Detect which cell encompasses the target text, then output its [X, Y] center coordinate. 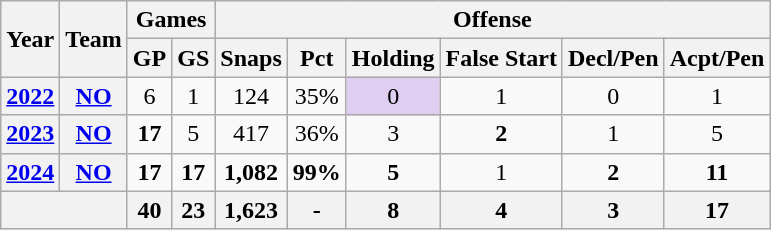
1,623 [251, 210]
Games [170, 20]
False Start [501, 58]
124 [251, 96]
Acpt/Pen [717, 58]
2022 [30, 96]
Year [30, 39]
417 [251, 134]
2023 [30, 134]
Holding [393, 58]
GS [194, 58]
36% [316, 134]
2024 [30, 172]
Team [94, 39]
99% [316, 172]
8 [393, 210]
4 [501, 210]
1,082 [251, 172]
Snaps [251, 58]
Pct [316, 58]
- [316, 210]
35% [316, 96]
GP [149, 58]
11 [717, 172]
6 [149, 96]
23 [194, 210]
Offense [492, 20]
40 [149, 210]
Decl/Pen [613, 58]
